Capture the cell that displays the provided text and extract its (x, y) central coordinate. 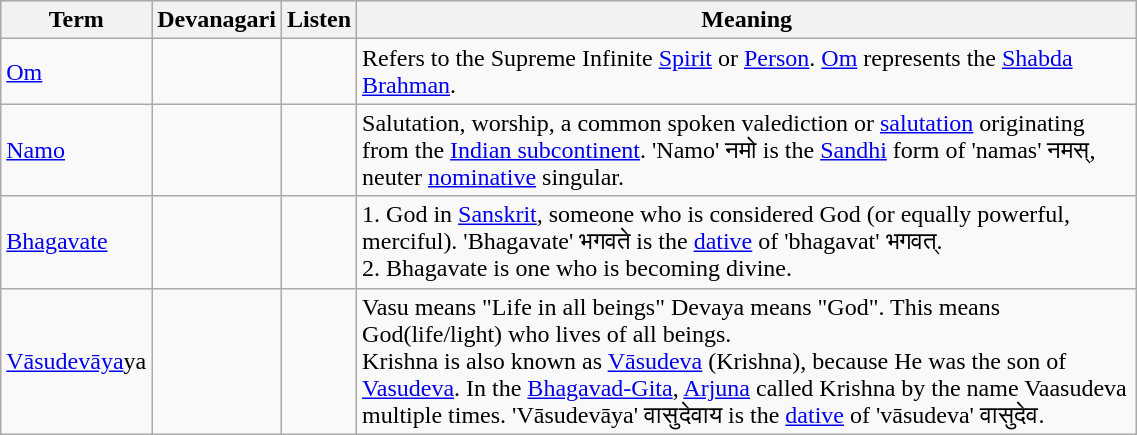
Devanagari (217, 20)
Vāsudevāyaya (76, 361)
Namo (76, 150)
Term (76, 20)
Meaning (747, 20)
Listen (318, 20)
Om (76, 72)
Refers to the Supreme Infinite Spirit or Person. Om represents the Shabda Brahman. (747, 72)
Bhagavate (76, 242)
